Determine the (x, y) coordinate at the center of the cell enclosing the given text.  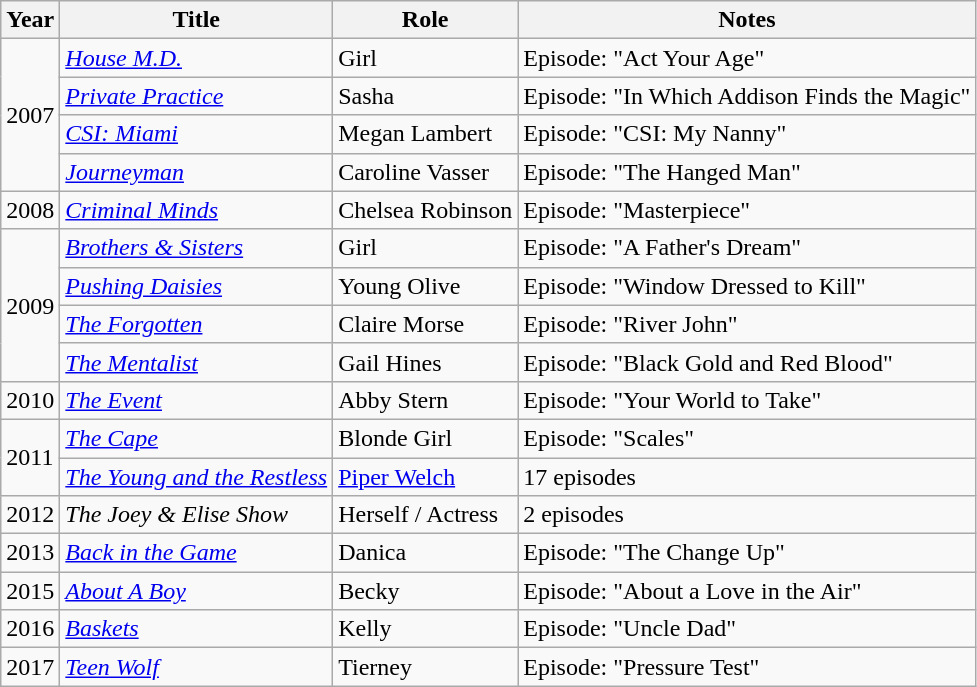
Episode: "Scales" (747, 438)
17 episodes (747, 477)
Role (426, 20)
Episode: "Uncle Dad" (747, 629)
Pushing Daisies (196, 286)
Year (30, 20)
2008 (30, 210)
The Forgotten (196, 324)
The Young and the Restless (196, 477)
Episode: "Masterpiece" (747, 210)
Teen Wolf (196, 667)
Episode: "River John" (747, 324)
2009 (30, 305)
Kelly (426, 629)
Title (196, 20)
Megan Lambert (426, 134)
Brothers & Sisters (196, 248)
Danica (426, 553)
Back in the Game (196, 553)
Caroline Vasser (426, 172)
Tierney (426, 667)
Episode: "In Which Addison Finds the Magic" (747, 96)
Becky (426, 591)
The Mentalist (196, 362)
CSI: Miami (196, 134)
The Joey & Elise Show (196, 515)
Episode: "The Change Up" (747, 553)
2007 (30, 115)
Claire Morse (426, 324)
2011 (30, 457)
Episode: "Window Dressed to Kill" (747, 286)
Episode: "About a Love in the Air" (747, 591)
2012 (30, 515)
Episode: "The Hanged Man" (747, 172)
Piper Welch (426, 477)
About A Boy (196, 591)
Herself / Actress (426, 515)
Notes (747, 20)
Episode: "Act Your Age" (747, 58)
The Event (196, 400)
Episode: "Pressure Test" (747, 667)
Blonde Girl (426, 438)
Sasha (426, 96)
Episode: "Black Gold and Red Blood" (747, 362)
2017 (30, 667)
2016 (30, 629)
Episode: "A Father's Dream" (747, 248)
2013 (30, 553)
Criminal Minds (196, 210)
Gail Hines (426, 362)
Chelsea Robinson (426, 210)
Episode: "CSI: My Nanny" (747, 134)
Journeyman (196, 172)
Abby Stern (426, 400)
House M.D. (196, 58)
2010 (30, 400)
2 episodes (747, 515)
Baskets (196, 629)
Episode: "Your World to Take" (747, 400)
Young Olive (426, 286)
2015 (30, 591)
The Cape (196, 438)
Private Practice (196, 96)
